Provide the [X, Y] coordinate of the cell's center where the given text is located.  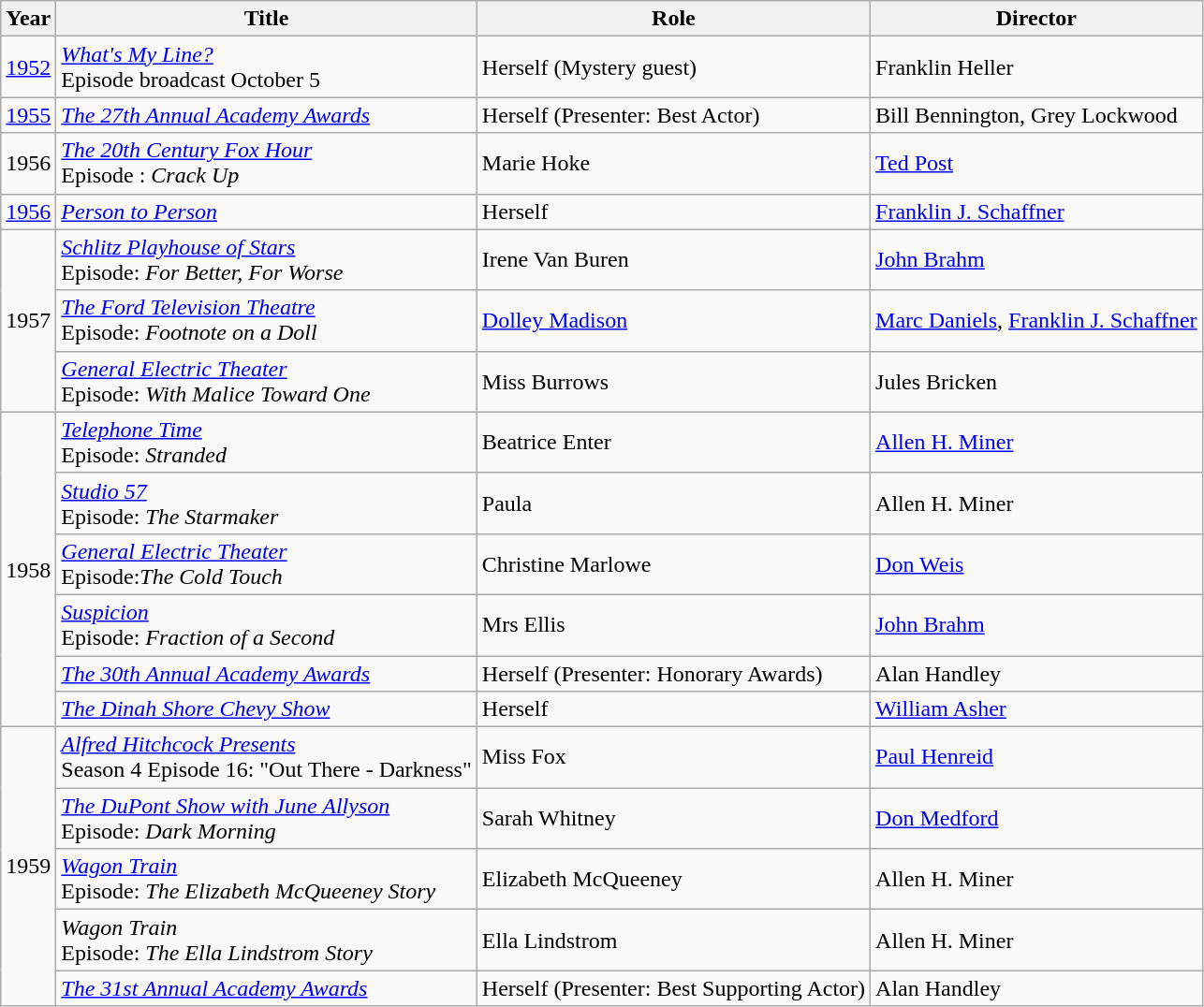
Beatrice Enter [673, 442]
1958 [28, 569]
Wagon TrainEpisode: The Ella Lindstrom Story [266, 940]
The 20th Century Fox HourEpisode : Crack Up [266, 163]
General Electric TheaterEpisode:The Cold Touch [266, 563]
1952 [28, 67]
Miss Fox [673, 758]
Alfred Hitchcock PresentsSeason 4 Episode 16: "Out There - Darkness" [266, 758]
Franklin Heller [1037, 67]
Elizabeth McQueeney [673, 880]
Dolley Madison [673, 320]
Bill Bennington, Grey Lockwood [1037, 115]
Marie Hoke [673, 163]
William Asher [1037, 709]
Herself (Mystery guest) [673, 67]
The 31st Annual Academy Awards [266, 988]
Schlitz Playhouse of StarsEpisode: For Better, For Worse [266, 260]
Studio 57Episode: The Starmaker [266, 503]
Don Medford [1037, 818]
Herself (Presenter: Honorary Awards) [673, 673]
Miss Burrows [673, 382]
Role [673, 19]
1957 [28, 320]
Wagon TrainEpisode: The Elizabeth McQueeney Story [266, 880]
Title [266, 19]
SuspicionEpisode: Fraction of a Second [266, 625]
Ella Lindstrom [673, 940]
Person to Person [266, 212]
Paul Henreid [1037, 758]
Marc Daniels, Franklin J. Schaffner [1037, 320]
Director [1037, 19]
Franklin J. Schaffner [1037, 212]
1959 [28, 867]
What's My Line?Episode broadcast October 5 [266, 67]
Telephone TimeEpisode: Stranded [266, 442]
Herself (Presenter: Best Supporting Actor) [673, 988]
Ted Post [1037, 163]
1955 [28, 115]
The DuPont Show with June AllysonEpisode: Dark Morning [266, 818]
The Ford Television TheatreEpisode: Footnote on a Doll [266, 320]
The Dinah Shore Chevy Show [266, 709]
Mrs Ellis [673, 625]
Irene Van Buren [673, 260]
Paula [673, 503]
General Electric TheaterEpisode: With Malice Toward One [266, 382]
Christine Marlowe [673, 563]
Year [28, 19]
Jules Bricken [1037, 382]
Sarah Whitney [673, 818]
Don Weis [1037, 563]
The 27th Annual Academy Awards [266, 115]
Herself (Presenter: Best Actor) [673, 115]
The 30th Annual Academy Awards [266, 673]
